Search for the cell housing the specified text and yield its [X, Y] center coordinate. 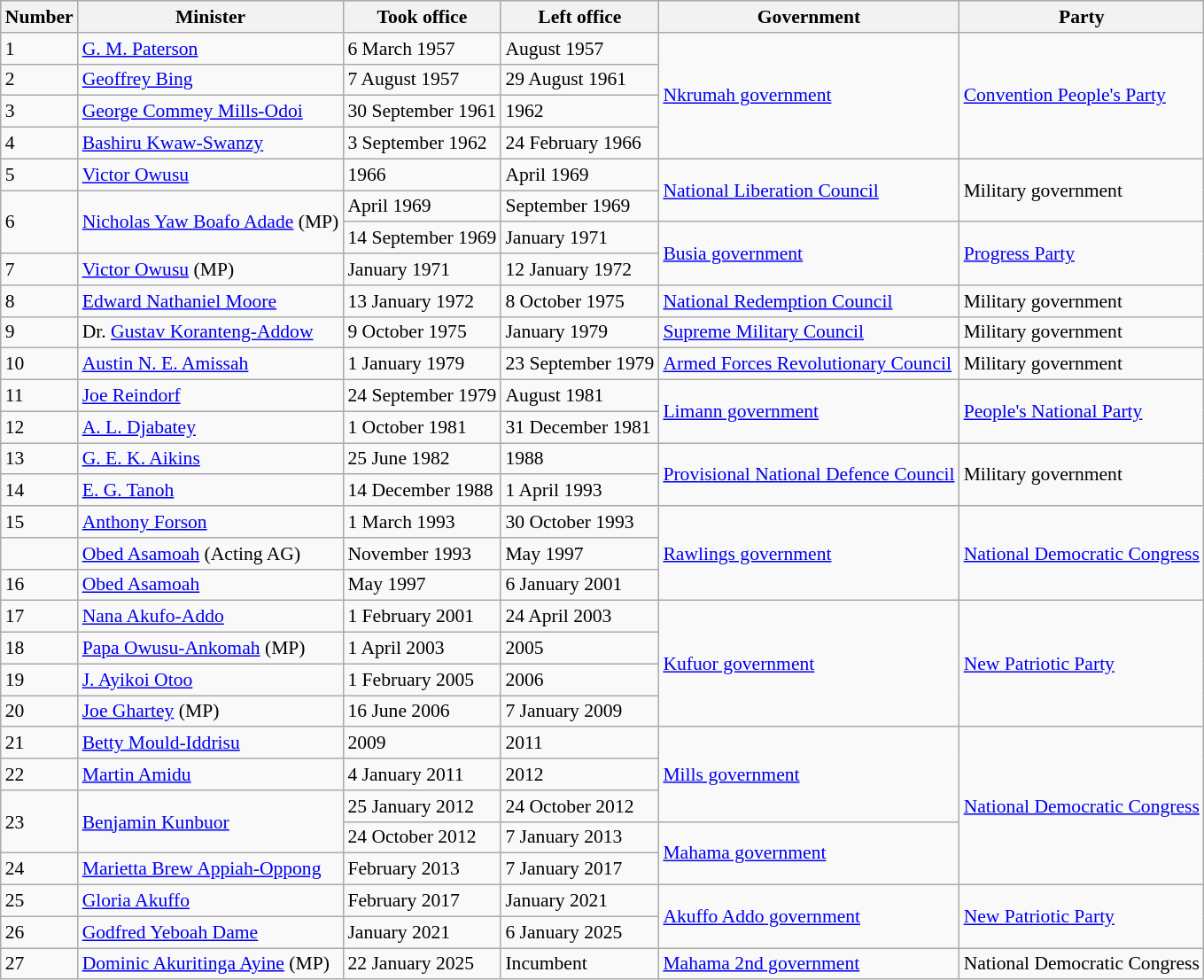
16 June 2006 [422, 712]
8 [39, 301]
2005 [579, 649]
27 [39, 964]
1988 [579, 459]
6 March 1957 [422, 49]
Provisional National Defence Council [808, 475]
August 1957 [579, 49]
1 October 1981 [422, 427]
Armed Forces Revolutionary Council [808, 364]
5 [39, 175]
6 January 2025 [579, 932]
Nana Akufo-Addo [211, 617]
30 October 1993 [579, 522]
November 1993 [422, 554]
2006 [579, 680]
25 June 1982 [422, 459]
1962 [579, 112]
24 September 1979 [422, 396]
24 [39, 869]
1 April 2003 [422, 649]
22 January 2025 [422, 964]
People's National Party [1082, 411]
Benjamin Kunbuor [211, 822]
3 [39, 112]
1 February 2001 [422, 617]
February 2013 [422, 869]
7 January 2017 [579, 869]
10 [39, 364]
Convention People's Party [1082, 96]
4 January 2011 [422, 774]
Bashiru Kwaw-Swanzy [211, 144]
1 March 1993 [422, 522]
26 [39, 932]
August 1981 [579, 396]
Edward Nathaniel Moore [211, 301]
Joe Reindorf [211, 396]
2011 [579, 743]
4 [39, 144]
1966 [422, 175]
Kufuor government [808, 664]
14 December 1988 [422, 491]
Nicholas Yaw Boafo Adade (MP) [211, 222]
February 2017 [422, 901]
Anthony Forson [211, 522]
Nkrumah government [808, 96]
14 September 1969 [422, 238]
Dominic Akuritinga Ayine (MP) [211, 964]
Victor Owusu (MP) [211, 269]
13 January 1972 [422, 301]
7 January 2013 [579, 837]
3 September 1962 [422, 144]
Number [39, 17]
G. M. Paterson [211, 49]
25 [39, 901]
Martin Amidu [211, 774]
1 January 1979 [422, 364]
14 [39, 491]
25 January 2012 [422, 806]
Left office [579, 17]
23 September 1979 [579, 364]
23 [39, 822]
2012 [579, 774]
Obed Asamoah (Acting AG) [211, 554]
Joe Ghartey (MP) [211, 712]
A. L. Djabatey [211, 427]
J. Ayikoi Otoo [211, 680]
6 [39, 222]
Limann government [808, 411]
7 [39, 269]
Mills government [808, 774]
2009 [422, 743]
16 [39, 585]
12 January 1972 [579, 269]
12 [39, 427]
Papa Owusu-Ankomah (MP) [211, 649]
Akuffo Addo government [808, 916]
19 [39, 680]
13 [39, 459]
January 1979 [579, 332]
Victor Owusu [211, 175]
2 [39, 80]
24 April 2003 [579, 617]
Supreme Military Council [808, 332]
15 [39, 522]
21 [39, 743]
Marietta Brew Appiah-Oppong [211, 869]
18 [39, 649]
1 [39, 49]
1 February 2005 [422, 680]
Mahama government [808, 852]
Incumbent [579, 964]
7 January 2009 [579, 712]
Dr. Gustav Koranteng-Addow [211, 332]
8 October 1975 [579, 301]
7 August 1957 [422, 80]
11 [39, 396]
National Liberation Council [808, 190]
Betty Mould-Iddrisu [211, 743]
29 August 1961 [579, 80]
Rawlings government [808, 553]
Minister [211, 17]
20 [39, 712]
September 1969 [579, 206]
Progress Party [1082, 253]
Austin N. E. Amissah [211, 364]
Godfred Yeboah Dame [211, 932]
Geoffrey Bing [211, 80]
6 January 2001 [579, 585]
1 April 1993 [579, 491]
Took office [422, 17]
E. G. Tanoh [211, 491]
9 October 1975 [422, 332]
Obed Asamoah [211, 585]
National Redemption Council [808, 301]
Government [808, 17]
G. E. K. Aikins [211, 459]
Gloria Akuffo [211, 901]
17 [39, 617]
31 December 1981 [579, 427]
24 February 1966 [579, 144]
Mahama 2nd government [808, 964]
Busia government [808, 253]
Party [1082, 17]
22 [39, 774]
30 September 1961 [422, 112]
George Commey Mills-Odoi [211, 112]
9 [39, 332]
